Pinpoint the cell where the given text exists, returning its (x, y) midpoint coordinate. 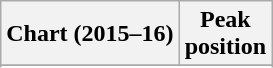
Chart (2015–16) (90, 34)
Peakposition (225, 34)
